For the text-containing cell, return its midpoint in [X, Y] coordinate format. 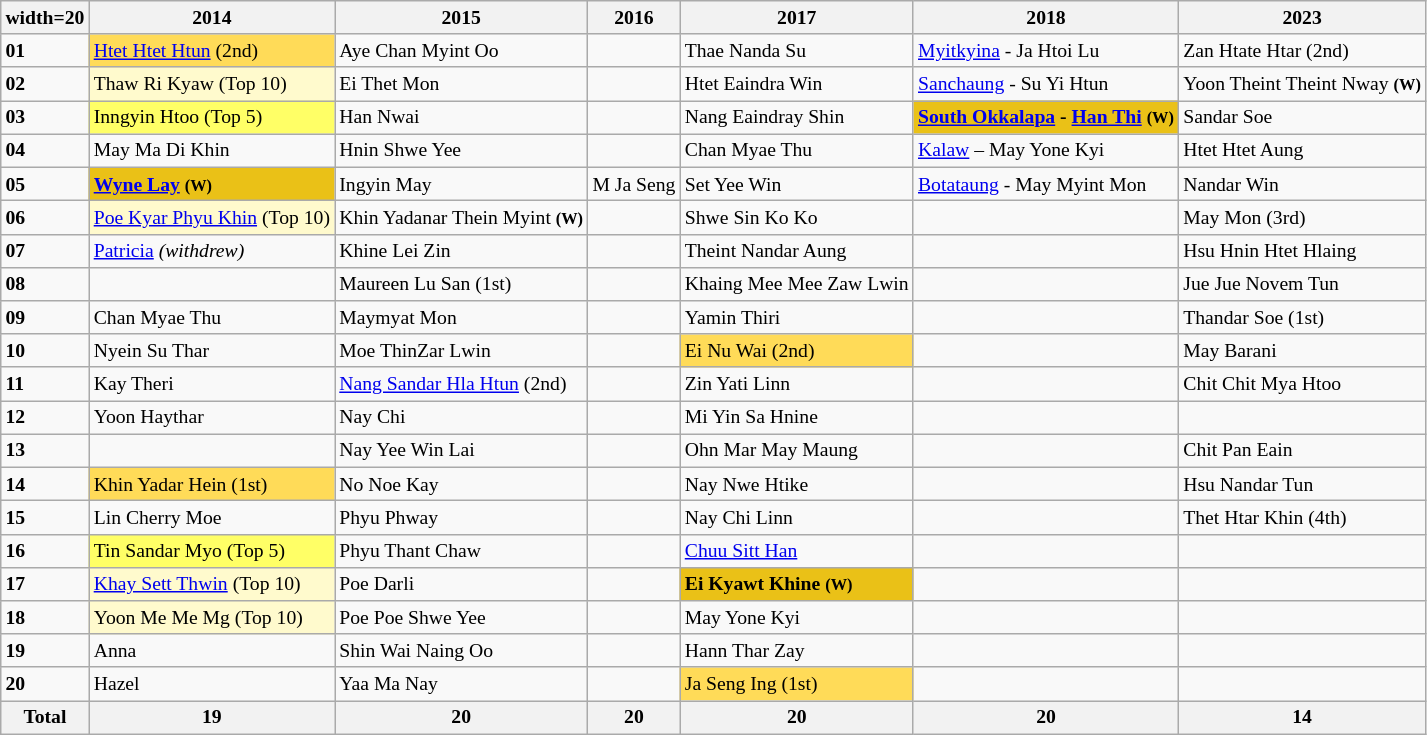
2016 [634, 18]
11 [45, 384]
Patricia (withdrew) [212, 250]
01 [45, 50]
2023 [1302, 18]
13 [45, 450]
Ei Thet Mon [462, 84]
Ei Kyawt Khine (W) [796, 584]
Myitkyina - Ja Htoi Lu [1046, 50]
Kalaw – May Yone Kyi [1046, 150]
South Okkalapa - Han Thi (W) [1046, 118]
Inngyin Htoo (Top 5) [212, 118]
Thae Nanda Su [796, 50]
2015 [462, 18]
Moe ThinZar Lwin [462, 350]
07 [45, 250]
Khin Yadanar Thein Myint (W) [462, 218]
width=20 [45, 18]
Jue Jue Novem Tun [1302, 284]
Total [45, 718]
Maureen Lu San (1st) [462, 284]
Wyne Lay (W) [212, 184]
Sanchaung - Su Yi Htun [1046, 84]
06 [45, 218]
16 [45, 550]
Yoon Theint Theint Nway (W) [1302, 84]
Zan Htate Htar (2nd) [1302, 50]
04 [45, 150]
Yamin Thiri [796, 318]
Htet Htet Aung [1302, 150]
Botataung - May Myint Mon [1046, 184]
Nay Chi Linn [796, 518]
Zin Yati Linn [796, 384]
Htet Htet Htun (2nd) [212, 50]
Chit Pan Eain [1302, 450]
Aye Chan Myint Oo [462, 50]
Thaw Ri Kyaw (Top 10) [212, 84]
Poe Darli [462, 584]
Kay Theri [212, 384]
Ingyin May [462, 184]
Poe Kyar Phyu Khin (Top 10) [212, 218]
May Mon (3rd) [1302, 218]
Tin Sandar Myo (Top 5) [212, 550]
Hsu Nandar Tun [1302, 484]
Nang Eaindray Shin [796, 118]
18 [45, 618]
09 [45, 318]
Chuu Sitt Han [796, 550]
Ja Seng Ing (1st) [796, 684]
Hann Thar Zay [796, 650]
Phyu Phway [462, 518]
Set Yee Win [796, 184]
Poe Poe Shwe Yee [462, 618]
Ei Nu Wai (2nd) [796, 350]
May Yone Kyi [796, 618]
Khaing Mee Mee Zaw Lwin [796, 284]
Hazel [212, 684]
17 [45, 584]
Nay Yee Win Lai [462, 450]
05 [45, 184]
Hnin Shwe Yee [462, 150]
Htet Eaindra Win [796, 84]
Theint Nandar Aung [796, 250]
Anna [212, 650]
No Noe Kay [462, 484]
03 [45, 118]
Nandar Win [1302, 184]
Nang Sandar Hla Htun (2nd) [462, 384]
Thet Htar Khin (4th) [1302, 518]
15 [45, 518]
Mi Yin Sa Hnine [796, 418]
May Ma Di Khin [212, 150]
Hsu Hnin Htet Hlaing [1302, 250]
Phyu Thant Chaw [462, 550]
Yoon Haythar [212, 418]
Sandar Soe [1302, 118]
Maymyat Mon [462, 318]
May Barani [1302, 350]
Ohn Mar May Maung [796, 450]
Khay Sett Thwin (Top 10) [212, 584]
Han Nwai [462, 118]
2014 [212, 18]
Shin Wai Naing Oo [462, 650]
02 [45, 84]
M Ja Seng [634, 184]
2018 [1046, 18]
2017 [796, 18]
Yaa Ma Nay [462, 684]
Nay Chi [462, 418]
Khin Yadar Hein (1st) [212, 484]
Chit Chit Mya Htoo [1302, 384]
Nyein Su Thar [212, 350]
Nay Nwe Htike [796, 484]
Shwe Sin Ko Ko [796, 218]
Yoon Me Me Mg (Top 10) [212, 618]
Lin Cherry Moe [212, 518]
12 [45, 418]
Khine Lei Zin [462, 250]
Thandar Soe (1st) [1302, 318]
10 [45, 350]
08 [45, 284]
